Return (x, y) of the center of cell containing provided text 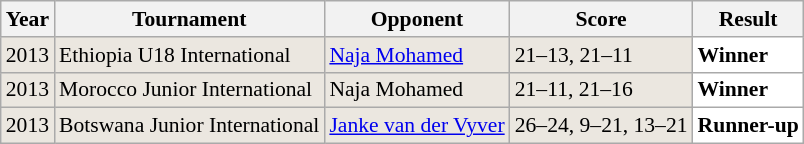
Runner-up (748, 126)
Result (748, 19)
Score (602, 19)
Tournament (189, 19)
Janke van der Vyver (416, 126)
Morocco Junior International (189, 90)
26–24, 9–21, 13–21 (602, 126)
Ethiopia U18 International (189, 55)
Year (28, 19)
Botswana Junior International (189, 126)
21–11, 21–16 (602, 90)
Opponent (416, 19)
21–13, 21–11 (602, 55)
